Return (x, y) of the center of cell containing provided text 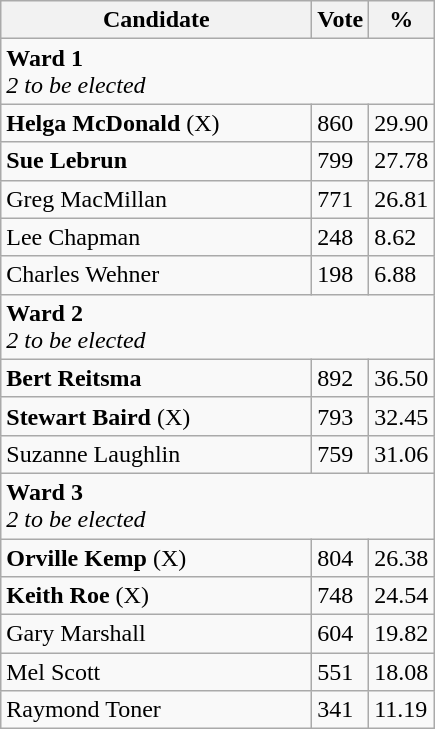
Mel Scott (156, 672)
26.81 (402, 199)
892 (340, 378)
341 (340, 710)
551 (340, 672)
Ward 3 2 to be elected (218, 506)
% (402, 20)
Raymond Toner (156, 710)
Sue Lebrun (156, 161)
Suzanne Laughlin (156, 454)
Gary Marshall (156, 634)
29.90 (402, 123)
27.78 (402, 161)
Ward 1 2 to be elected (218, 72)
804 (340, 557)
793 (340, 416)
Bert Reitsma (156, 378)
36.50 (402, 378)
604 (340, 634)
Candidate (156, 20)
Lee Chapman (156, 237)
32.45 (402, 416)
198 (340, 275)
19.82 (402, 634)
Stewart Baird (X) (156, 416)
248 (340, 237)
11.19 (402, 710)
771 (340, 199)
24.54 (402, 596)
8.62 (402, 237)
Orville Kemp (X) (156, 557)
18.08 (402, 672)
Keith Roe (X) (156, 596)
Vote (340, 20)
748 (340, 596)
759 (340, 454)
31.06 (402, 454)
Charles Wehner (156, 275)
26.38 (402, 557)
Greg MacMillan (156, 199)
Helga McDonald (X) (156, 123)
799 (340, 161)
860 (340, 123)
6.88 (402, 275)
Ward 2 2 to be elected (218, 326)
